Output the (x, y) coordinate of the center of the cell containing the given text.  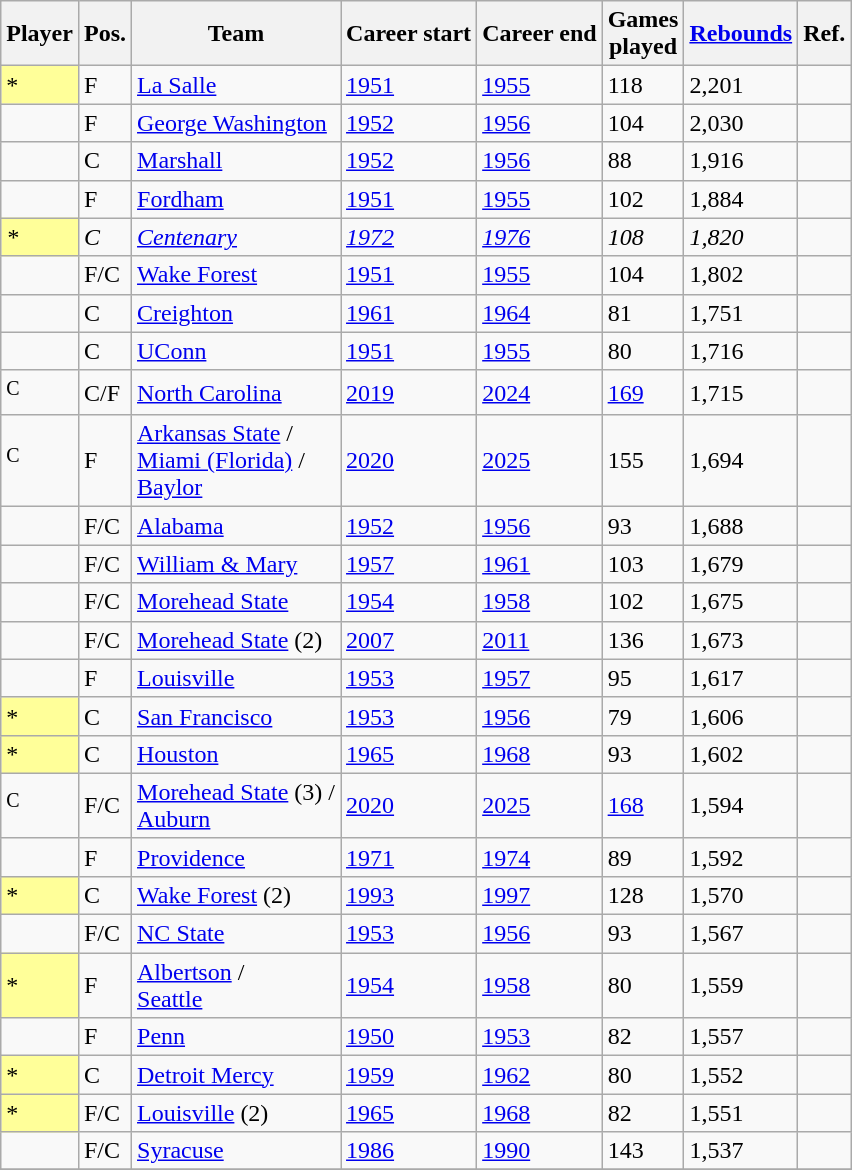
1,617 (741, 678)
1,557 (741, 1037)
2007 (409, 640)
La Salle (236, 85)
1,688 (741, 526)
Rebounds (741, 34)
Wake Forest (2) (236, 895)
1,715 (741, 392)
1976 (540, 237)
1,751 (741, 313)
1,537 (741, 1151)
103 (643, 564)
2011 (540, 640)
1,884 (741, 199)
Penn (236, 1037)
88 (643, 161)
79 (643, 716)
1997 (540, 895)
95 (643, 678)
1,559 (741, 986)
Ref. (824, 34)
1,820 (741, 237)
Centenary (236, 237)
1,594 (741, 806)
1959 (409, 1075)
Detroit Mercy (236, 1075)
Providence (236, 857)
Syracuse (236, 1151)
Creighton (236, 313)
William & Mary (236, 564)
Louisville (236, 678)
UConn (236, 351)
San Francisco (236, 716)
143 (643, 1151)
118 (643, 85)
Albertson /Seattle (236, 986)
Louisville (2) (236, 1113)
1,567 (741, 934)
Career end (540, 34)
155 (643, 461)
1,552 (741, 1075)
1,802 (741, 275)
1,551 (741, 1113)
1950 (409, 1037)
C/F (104, 392)
108 (643, 237)
Morehead State (236, 602)
1,592 (741, 857)
1972 (409, 237)
1,570 (741, 895)
Career start (409, 34)
1974 (540, 857)
Morehead State (2) (236, 640)
1,916 (741, 161)
1990 (540, 1151)
1,679 (741, 564)
136 (643, 640)
North Carolina (236, 392)
Marshall (236, 161)
89 (643, 857)
1,602 (741, 754)
1,694 (741, 461)
Morehead State (3) /Auburn (236, 806)
George Washington (236, 123)
2024 (540, 392)
1964 (540, 313)
Fordham (236, 199)
1986 (409, 1151)
2,030 (741, 123)
Pos. (104, 34)
Houston (236, 754)
2019 (409, 392)
1,675 (741, 602)
1971 (409, 857)
Arkansas State /Miami (Florida) /Baylor (236, 461)
1993 (409, 895)
168 (643, 806)
1962 (540, 1075)
Team (236, 34)
Wake Forest (236, 275)
2,201 (741, 85)
1,716 (741, 351)
Gamesplayed (643, 34)
128 (643, 895)
Player (40, 34)
81 (643, 313)
Alabama (236, 526)
1,606 (741, 716)
1,673 (741, 640)
169 (643, 392)
NC State (236, 934)
